Extract the (x, y) coordinate from the center of the cell holding the provided text.  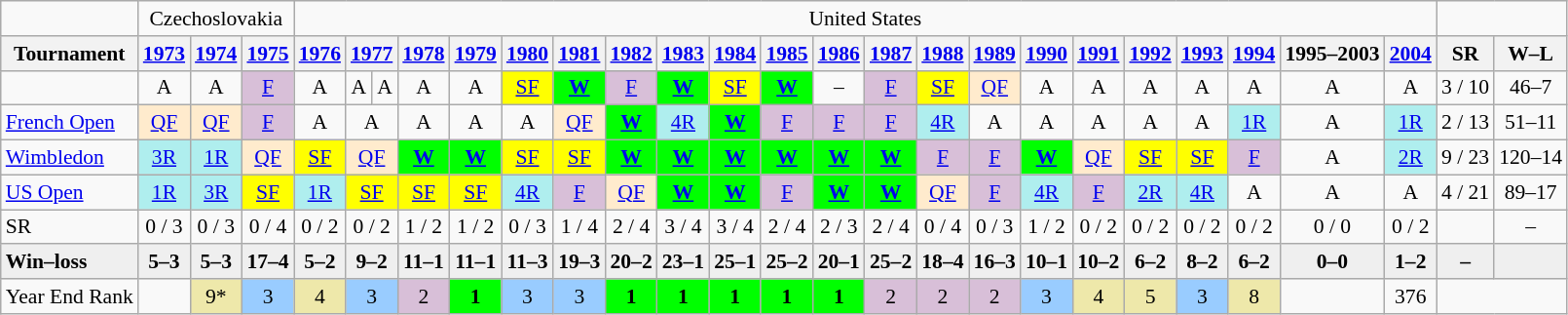
W–L (1531, 54)
10–1 (1046, 262)
2004 (1410, 54)
1980 (528, 54)
1984 (734, 54)
5–2 (319, 262)
11–3 (528, 262)
19–3 (579, 262)
9* (216, 296)
1987 (890, 54)
376 (1410, 296)
1977 (372, 54)
120–14 (1531, 158)
20–2 (631, 262)
4 / 21 (1465, 192)
1993 (1202, 54)
1974 (216, 54)
46–7 (1531, 88)
1991 (1099, 54)
23–1 (684, 262)
1988 (943, 54)
US Open (70, 192)
French Open (70, 123)
1979 (475, 54)
1978 (423, 54)
1992 (1149, 54)
Year End Rank (70, 296)
51–11 (1531, 123)
25–1 (734, 262)
89–17 (1531, 192)
16–3 (995, 262)
20–1 (840, 262)
18–4 (943, 262)
United States (865, 19)
Czechoslovakia (216, 19)
Tournament (70, 54)
9–2 (372, 262)
1976 (319, 54)
8 (1254, 296)
5 (1149, 296)
1995–2003 (1332, 54)
1985 (787, 54)
1981 (579, 54)
Wimbledon (70, 158)
0–0 (1332, 262)
10–2 (1099, 262)
1–2 (1410, 262)
1994 (1254, 54)
1989 (995, 54)
2 / 13 (1465, 123)
1975 (267, 54)
1 / 4 (579, 227)
8–2 (1202, 262)
1983 (684, 54)
Win–loss (70, 262)
1990 (1046, 54)
0 / 0 (1332, 227)
9 / 23 (1465, 158)
1982 (631, 54)
1986 (840, 54)
3 / 10 (1465, 88)
17–4 (267, 262)
1973 (164, 54)
2 / 3 (840, 227)
